Scan for the cell matching the given text and deliver its [X, Y] coordinate at center. 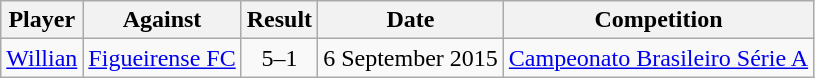
Result [279, 20]
Figueirense FC [162, 58]
Competition [658, 20]
5–1 [279, 58]
Player [42, 20]
6 September 2015 [411, 58]
Against [162, 20]
Campeonato Brasileiro Série A [658, 58]
Date [411, 20]
Willian [42, 58]
